Find where the given text appears and provide that cell's center as [x, y] coordinate. 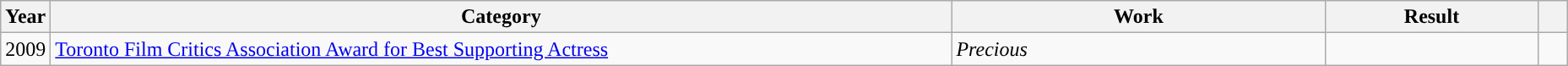
Category [502, 17]
Work [1138, 17]
Year [25, 17]
Precious [1138, 49]
Toronto Film Critics Association Award for Best Supporting Actress [502, 49]
Result [1432, 17]
2009 [25, 49]
